Identify which cell holds the provided text, then report its [x, y] central coordinate. 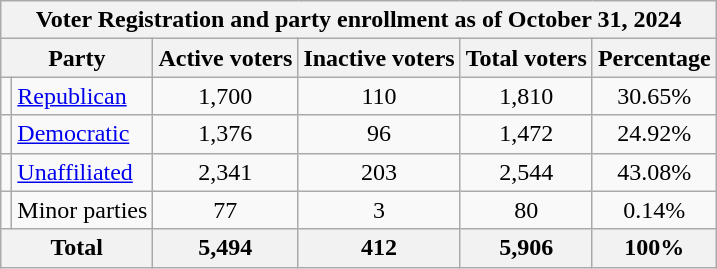
Minor parties [82, 210]
24.92% [654, 134]
1,376 [226, 134]
2,341 [226, 172]
43.08% [654, 172]
1,700 [226, 96]
Democratic [82, 134]
Inactive voters [379, 58]
Active voters [226, 58]
3 [379, 210]
2,544 [526, 172]
1,810 [526, 96]
5,494 [226, 248]
1,472 [526, 134]
30.65% [654, 96]
Total voters [526, 58]
5,906 [526, 248]
Party [77, 58]
0.14% [654, 210]
Voter Registration and party enrollment as of October 31, 2024 [359, 20]
203 [379, 172]
110 [379, 96]
96 [379, 134]
Republican [82, 96]
80 [526, 210]
Total [77, 248]
Unaffiliated [82, 172]
77 [226, 210]
Percentage [654, 58]
100% [654, 248]
412 [379, 248]
